Identify which cell holds the provided text, then report its (X, Y) central coordinate. 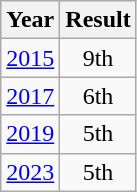
2019 (30, 134)
6th (98, 96)
9th (98, 58)
Result (98, 20)
Year (30, 20)
2023 (30, 172)
2015 (30, 58)
2017 (30, 96)
